From the cell containing the given text, extract its center point as [X, Y] coordinate. 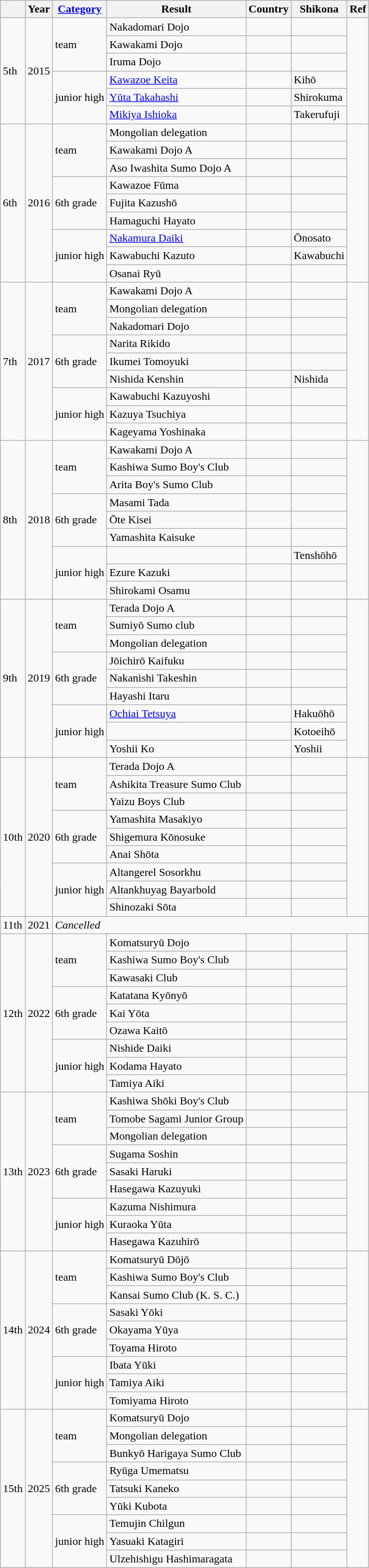
2017 [39, 362]
Hamaguchi Hayato [177, 221]
Nishide Daiki [177, 1048]
10th [13, 837]
Takerufuji [319, 115]
7th [13, 362]
2023 [39, 1171]
Ryūga Umematsu [177, 1471]
Toyama Hiroto [177, 1348]
Kodama Hayato [177, 1066]
Kazuma Nishimura [177, 1207]
Hasegawa Kazuhirō [177, 1242]
Yūta Takahashi [177, 97]
Sasaki Yōki [177, 1312]
5th [13, 71]
Iruma Dojo [177, 62]
Sumiyō Sumo club [177, 626]
Yamashita Kaisuke [177, 538]
2020 [39, 837]
Mikiya Ishioka [177, 115]
Narita Rikido [177, 344]
Kuraoka Yūta [177, 1224]
Kansai Sumo Club (K. S. C.) [177, 1295]
Kawazoe Fūma [177, 185]
Ref [357, 9]
Okayama Yūya [177, 1330]
Nishida Kenshin [177, 379]
Kawabuchi Kazuyoshi [177, 397]
Yamashita Masakiyo [177, 819]
Category [80, 9]
2022 [39, 1013]
Nakamura Daiki [177, 238]
2025 [39, 1489]
14th [13, 1330]
6th [13, 203]
Nakanishi Takeshin [177, 678]
Shirokuma [319, 97]
Ochiai Tetsuya [177, 713]
Jōichirō Kaifuku [177, 661]
Ozawa Kaitō [177, 1030]
2019 [39, 678]
Kashiwa Shōki Boy's Club [177, 1101]
Ōte Kisei [177, 520]
Yaizu Boys Club [177, 802]
13th [13, 1171]
Yasuaki Katagiri [177, 1541]
Kawabuchi Kazuto [177, 256]
Sugama Soshin [177, 1154]
Kawakami Dojo [177, 44]
8th [13, 520]
15th [13, 1489]
Osanai Ryū [177, 273]
Result [177, 9]
Yoshii Ko [177, 749]
Kageyama Yoshinaka [177, 432]
2024 [39, 1330]
Komatsuryū Dōjō [177, 1259]
Ulzehishigu Hashimaragata [177, 1559]
Shigemura Kōnosuke [177, 837]
2018 [39, 520]
Yūki Kubota [177, 1506]
Ōnosato [319, 238]
2021 [39, 925]
Masami Tada [177, 502]
Kawasaki Club [177, 978]
Tomobe Sagami Junior Group [177, 1119]
Anai Shōta [177, 855]
Hakuōhō [319, 713]
2015 [39, 71]
Yoshii [319, 749]
Tomiyama Hiroto [177, 1401]
Katatana Kyōnyō [177, 995]
Temujin Chilgun [177, 1524]
Kawazoe Keita [177, 80]
Altankhuyag Bayarbold [177, 890]
Fujita Kazushō [177, 203]
Year [39, 9]
Tenshōhō [319, 555]
Kotoeihō [319, 731]
Nishida [319, 379]
Kihō [319, 80]
11th [13, 925]
Bunkyō Harigaya Sumo Club [177, 1453]
9th [13, 678]
Ezure Kazuki [177, 573]
Sasaki Haruki [177, 1171]
Arita Boy's Sumo Club [177, 484]
Hayashi Itaru [177, 696]
Altangerel Sosorkhu [177, 872]
Shirokami Osamu [177, 590]
Shikona [319, 9]
Ikumei Tomoyuki [177, 361]
Kawabuchi [319, 256]
Tatsuki Kaneko [177, 1488]
Shinozaki Sōta [177, 907]
2016 [39, 203]
Ashikita Treasure Sumo Club [177, 784]
Hasegawa Kazuyuki [177, 1189]
Kazuya Tsuchiya [177, 414]
Kai Yōta [177, 1013]
Ibata Yūki [177, 1365]
Aso Iwashita Sumo Dojo A [177, 167]
Country [269, 9]
Cancelled [211, 925]
12th [13, 1013]
